From the cell containing the given text, extract its center point as [x, y] coordinate. 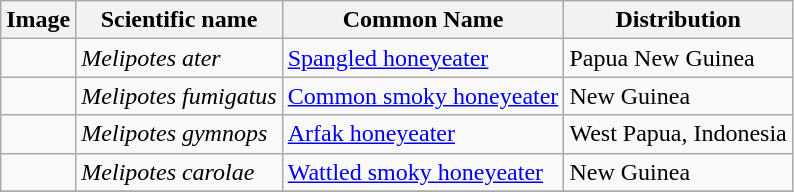
Papua New Guinea [678, 58]
West Papua, Indonesia [678, 134]
Arfak honeyeater [423, 134]
Image [38, 20]
Common smoky honeyeater [423, 96]
Common Name [423, 20]
Melipotes ater [179, 58]
Melipotes carolae [179, 172]
Melipotes gymnops [179, 134]
Wattled smoky honeyeater [423, 172]
Melipotes fumigatus [179, 96]
Distribution [678, 20]
Scientific name [179, 20]
Spangled honeyeater [423, 58]
